Identify which cell holds the provided text, then report its [X, Y] central coordinate. 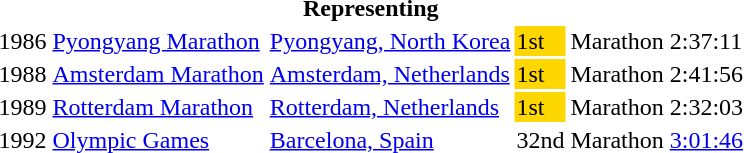
Amsterdam Marathon [158, 74]
2:41:56 [706, 74]
Rotterdam Marathon [158, 107]
2:32:03 [706, 107]
2:37:11 [706, 41]
Amsterdam, Netherlands [390, 74]
Pyongyang, North Korea [390, 41]
Pyongyang Marathon [158, 41]
Rotterdam, Netherlands [390, 107]
